Extract the (X, Y) coordinate from the center of the cell holding the provided text.  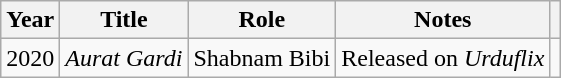
Role (262, 20)
Year (30, 20)
Notes (443, 20)
Title (124, 20)
2020 (30, 58)
Released on Urduflix (443, 58)
Shabnam Bibi (262, 58)
Aurat Gardi (124, 58)
